Identify which cell holds the provided text, then report its [x, y] central coordinate. 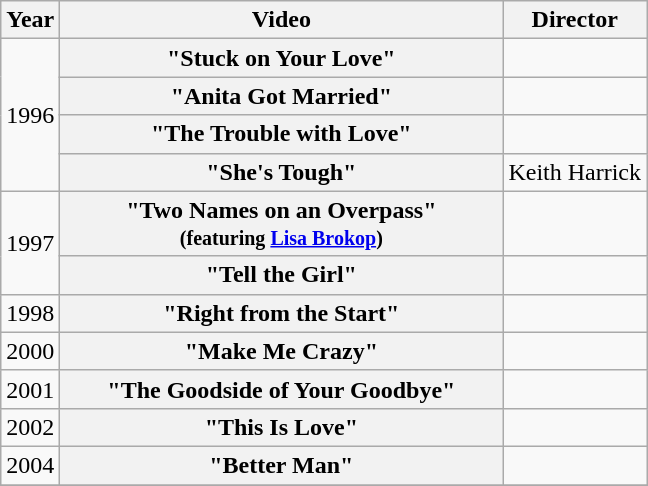
1997 [30, 242]
2000 [30, 351]
"Better Man" [282, 465]
"This Is Love" [282, 427]
"The Trouble with Love" [282, 134]
"Tell the Girl" [282, 275]
Keith Harrick [575, 172]
"The Goodside of Your Goodbye" [282, 389]
Year [30, 20]
1998 [30, 313]
Video [282, 20]
2004 [30, 465]
"Right from the Start" [282, 313]
"Make Me Crazy" [282, 351]
1996 [30, 115]
2002 [30, 427]
"She's Tough" [282, 172]
"Two Names on an Overpass"(featuring Lisa Brokop) [282, 224]
2001 [30, 389]
"Anita Got Married" [282, 96]
Director [575, 20]
"Stuck on Your Love" [282, 58]
